Return (x, y) of the center of cell containing provided text 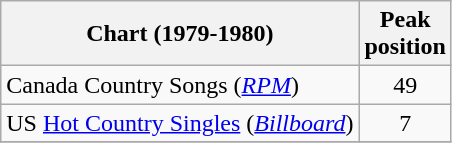
Canada Country Songs (RPM) (180, 85)
49 (405, 85)
Chart (1979-1980) (180, 34)
US Hot Country Singles (Billboard) (180, 123)
7 (405, 123)
Peakposition (405, 34)
